Provide the [x, y] coordinate of the cell's center where the given text is located.  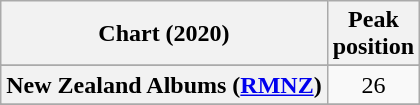
New Zealand Albums (RMNZ) [164, 85]
26 [373, 85]
Chart (2020) [164, 34]
Peakposition [373, 34]
